Locate the cell with the specified text and output its [x, y] center coordinate. 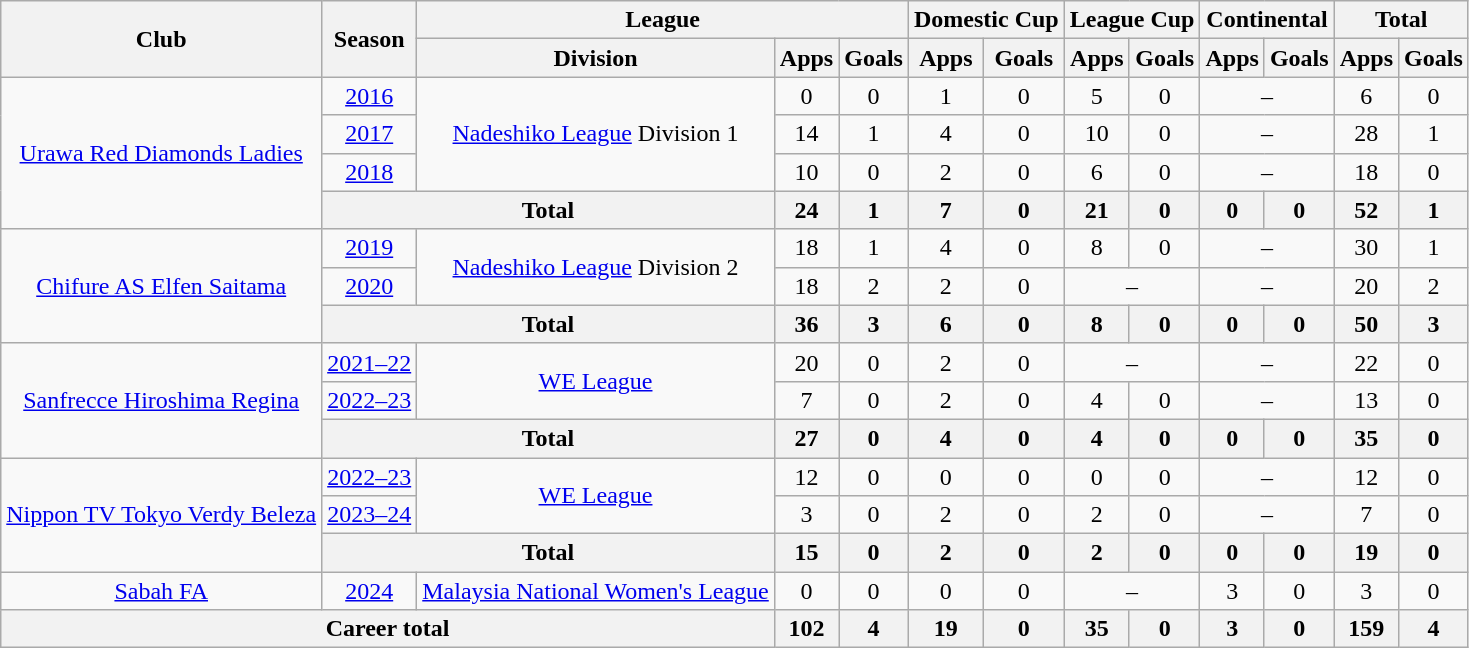
Sanfrecce Hiroshima Regina [162, 400]
2024 [370, 591]
50 [1366, 324]
Season [370, 39]
Malaysia National Women's League [596, 591]
21 [1096, 210]
159 [1366, 629]
5 [1096, 96]
27 [806, 438]
2020 [370, 286]
30 [1366, 248]
2023–24 [370, 515]
14 [806, 134]
League [663, 20]
Domestic Cup [986, 20]
Nadeshiko League Division 1 [596, 134]
13 [1366, 400]
Nippon TV Tokyo Verdy Beleza [162, 515]
24 [806, 210]
2019 [370, 248]
15 [806, 553]
League Cup [1132, 20]
Career total [388, 629]
2016 [370, 96]
Continental [1267, 20]
2017 [370, 134]
Nadeshiko League Division 2 [596, 267]
2018 [370, 172]
28 [1366, 134]
52 [1366, 210]
Division [596, 58]
Urawa Red Diamonds Ladies [162, 153]
Sabah FA [162, 591]
36 [806, 324]
2021–22 [370, 362]
102 [806, 629]
22 [1366, 362]
Club [162, 39]
Chifure AS Elfen Saitama [162, 286]
